Capture the cell that displays the provided text and extract its (x, y) central coordinate. 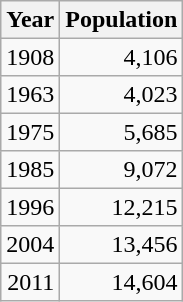
1963 (30, 94)
Population (122, 20)
1908 (30, 56)
4,106 (122, 56)
1975 (30, 132)
14,604 (122, 282)
2011 (30, 282)
4,023 (122, 94)
9,072 (122, 170)
1996 (30, 206)
13,456 (122, 244)
12,215 (122, 206)
2004 (30, 244)
1985 (30, 170)
Year (30, 20)
5,685 (122, 132)
